Locate the cell with the specified text and output its [X, Y] center coordinate. 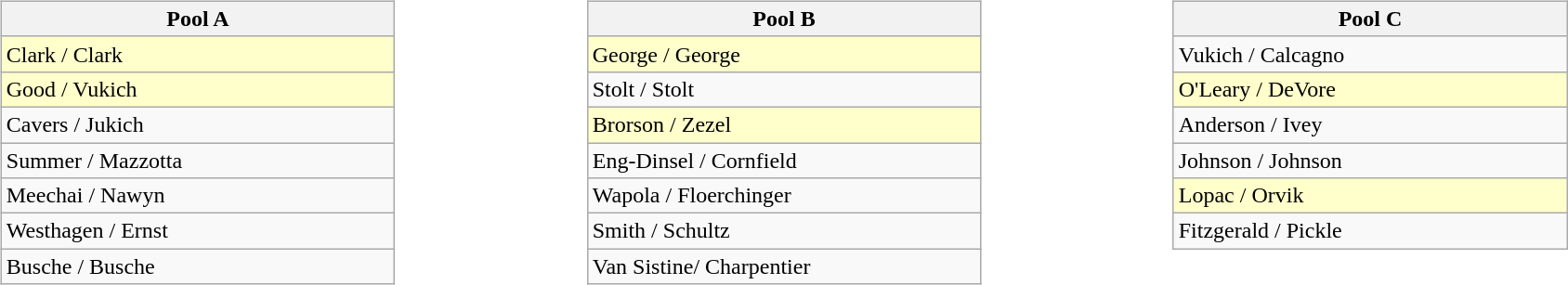
Busche / Busche [198, 266]
Smith / Schultz [784, 231]
Pool C [1370, 19]
George / George [784, 54]
Pool A [198, 19]
Cavers / Jukich [198, 124]
Good / Vukich [198, 89]
Brorson / Zezel [784, 124]
Vukich / Calcagno [1370, 54]
Lopac / Orvik [1370, 196]
Westhagen / Ernst [198, 231]
Clark / Clark [198, 54]
Meechai / Nawyn [198, 196]
Fitzgerald / Pickle [1370, 231]
Stolt / Stolt [784, 89]
Eng-Dinsel / Cornfield [784, 161]
Johnson / Johnson [1370, 161]
Summer / Mazzotta [198, 161]
O'Leary / DeVore [1370, 89]
Wapola / Floerchinger [784, 196]
Van Sistine/ Charpentier [784, 266]
Anderson / Ivey [1370, 124]
Pool B [784, 19]
